Return the [X, Y] coordinate for the center point of the cell that contains the specified text.  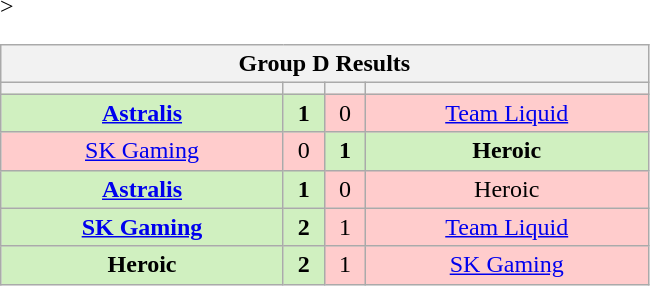
Group D Results [324, 64]
